Pinpoint the cell where the given text exists, returning its (X, Y) midpoint coordinate. 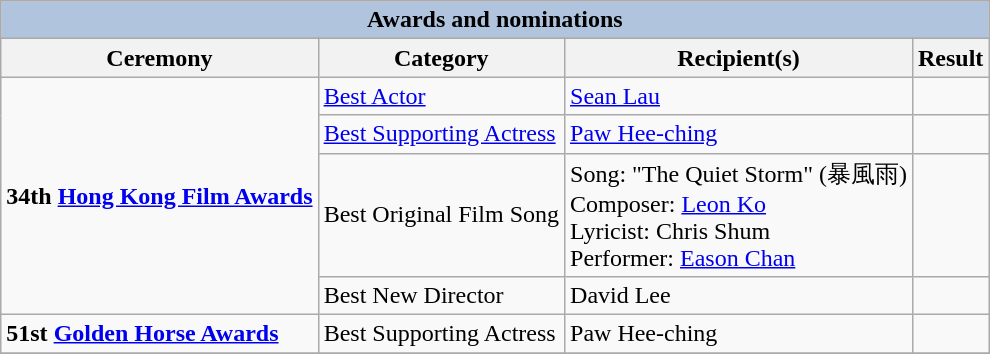
David Lee (739, 296)
Ceremony (160, 58)
34th Hong Kong Film Awards (160, 196)
Result (950, 58)
Awards and nominations (495, 20)
Best Actor (441, 96)
Sean Lau (739, 96)
Category (441, 58)
Song: "The Quiet Storm" (暴風雨)Composer: Leon Ko Lyricist: Chris Shum Performer: Eason Chan (739, 215)
Best New Director (441, 296)
51st Golden Horse Awards (160, 334)
Recipient(s) (739, 58)
Best Original Film Song (441, 215)
